For the text-containing cell, return its midpoint in [x, y] coordinate format. 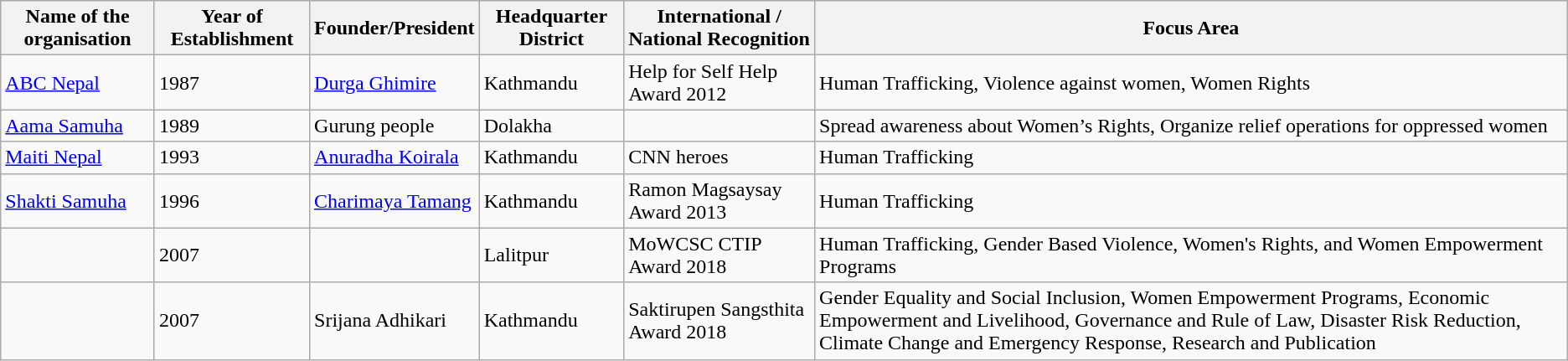
International / National Recognition [720, 28]
1993 [231, 157]
Focus Area [1191, 28]
Human Trafficking, Violence against women, Women Rights [1191, 82]
Spread awareness about Women’s Rights, Organize relief operations for oppressed women [1191, 126]
Aama Samuha [78, 126]
Year of Establishment [231, 28]
Ramon Magsaysay Award 2013 [720, 201]
Durga Ghimire [395, 82]
Human Trafficking, Gender Based Violence, Women's Rights, and Women Empowerment Programs [1191, 255]
Help for Self Help Award 2012 [720, 82]
Maiti Nepal [78, 157]
Dolakha [551, 126]
Founder/President [395, 28]
Headquarter District [551, 28]
Anuradha Koirala [395, 157]
ABC Nepal [78, 82]
1987 [231, 82]
Lalitpur [551, 255]
Srijana Adhikari [395, 321]
MoWCSC CTIP Award 2018 [720, 255]
Charimaya Tamang [395, 201]
CNN heroes [720, 157]
Shakti Samuha [78, 201]
1996 [231, 201]
1989 [231, 126]
Name of the organisation [78, 28]
Gurung people [395, 126]
Saktirupen Sangsthita Award 2018 [720, 321]
